Extract the (X, Y) coordinate from the center of the cell holding the provided text.  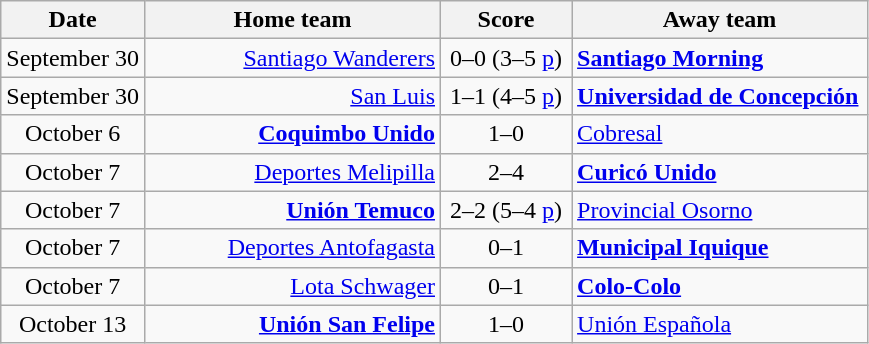
Date (73, 20)
Unión San Felipe (292, 324)
Lota Schwager (292, 286)
2–4 (506, 172)
Deportes Antofagasta (292, 248)
1–1 (4–5 p) (506, 96)
Unión Temuco (292, 210)
Colo-Colo (720, 286)
Santiago Wanderers (292, 58)
Cobresal (720, 134)
2–2 (5–4 p) (506, 210)
October 13 (73, 324)
Coquimbo Unido (292, 134)
Unión Española (720, 324)
Home team (292, 20)
Away team (720, 20)
Provincial Osorno (720, 210)
October 6 (73, 134)
Municipal Iquique (720, 248)
Curicó Unido (720, 172)
Universidad de Concepción (720, 96)
Deportes Melipilla (292, 172)
San Luis (292, 96)
Santiago Morning (720, 58)
0–0 (3–5 p) (506, 58)
Score (506, 20)
